Find where the given text appears and provide that cell's center as (X, Y) coordinate. 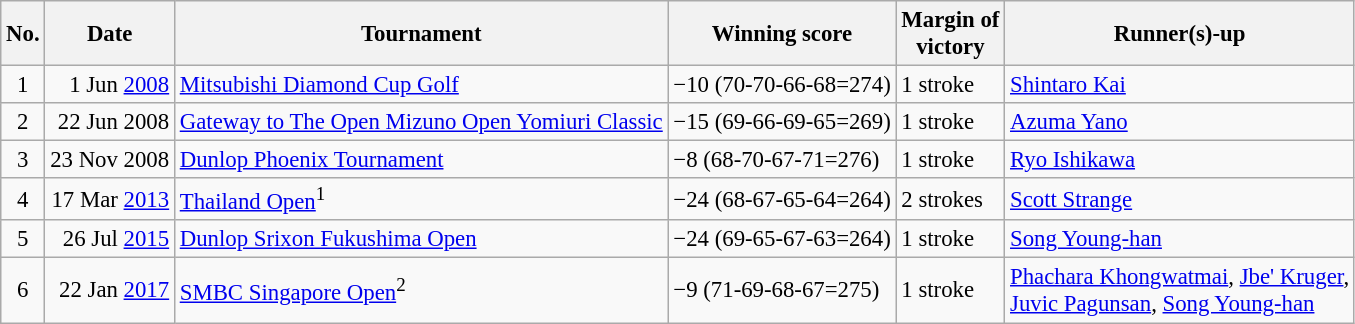
Date (110, 34)
−24 (68-67-65-64=264) (782, 199)
23 Nov 2008 (110, 160)
−24 (69-65-67-63=264) (782, 239)
Gateway to The Open Mizuno Open Yomiuri Classic (421, 122)
Runner(s)-up (1180, 34)
Phachara Khongwatmai, Jbe' Kruger, Juvic Pagunsan, Song Young-han (1180, 290)
6 (23, 290)
−10 (70-70-66-68=274) (782, 85)
Shintaro Kai (1180, 85)
−8 (68-70-67-71=276) (782, 160)
4 (23, 199)
2 (23, 122)
Dunlop Srixon Fukushima Open (421, 239)
22 Jan 2017 (110, 290)
−15 (69-66-69-65=269) (782, 122)
Song Young-han (1180, 239)
Tournament (421, 34)
5 (23, 239)
Azuma Yano (1180, 122)
No. (23, 34)
Mitsubishi Diamond Cup Golf (421, 85)
3 (23, 160)
Ryo Ishikawa (1180, 160)
Winning score (782, 34)
22 Jun 2008 (110, 122)
−9 (71-69-68-67=275) (782, 290)
Scott Strange (1180, 199)
Margin ofvictory (950, 34)
SMBC Singapore Open2 (421, 290)
17 Mar 2013 (110, 199)
Dunlop Phoenix Tournament (421, 160)
26 Jul 2015 (110, 239)
Thailand Open1 (421, 199)
1 Jun 2008 (110, 85)
1 (23, 85)
2 strokes (950, 199)
